Search for the cell housing the specified text and yield its (x, y) center coordinate. 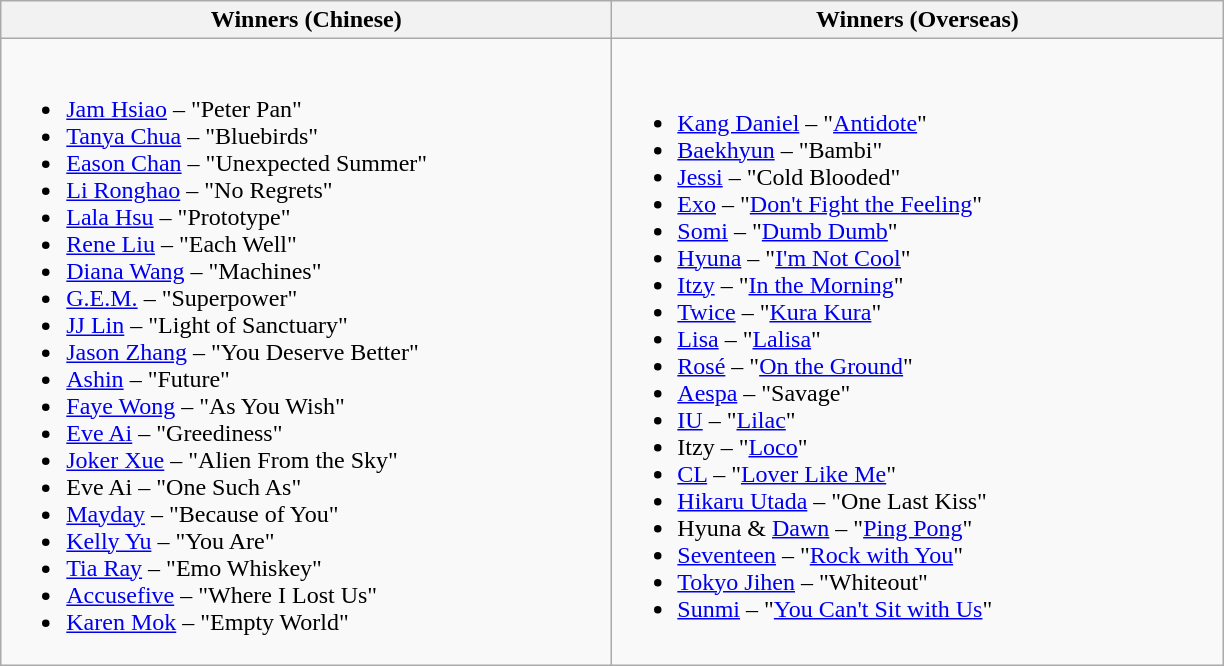
Winners (Overseas) (918, 20)
Winners (Chinese) (306, 20)
